Determine the (x, y) coordinate at the center of the cell enclosing the given text.  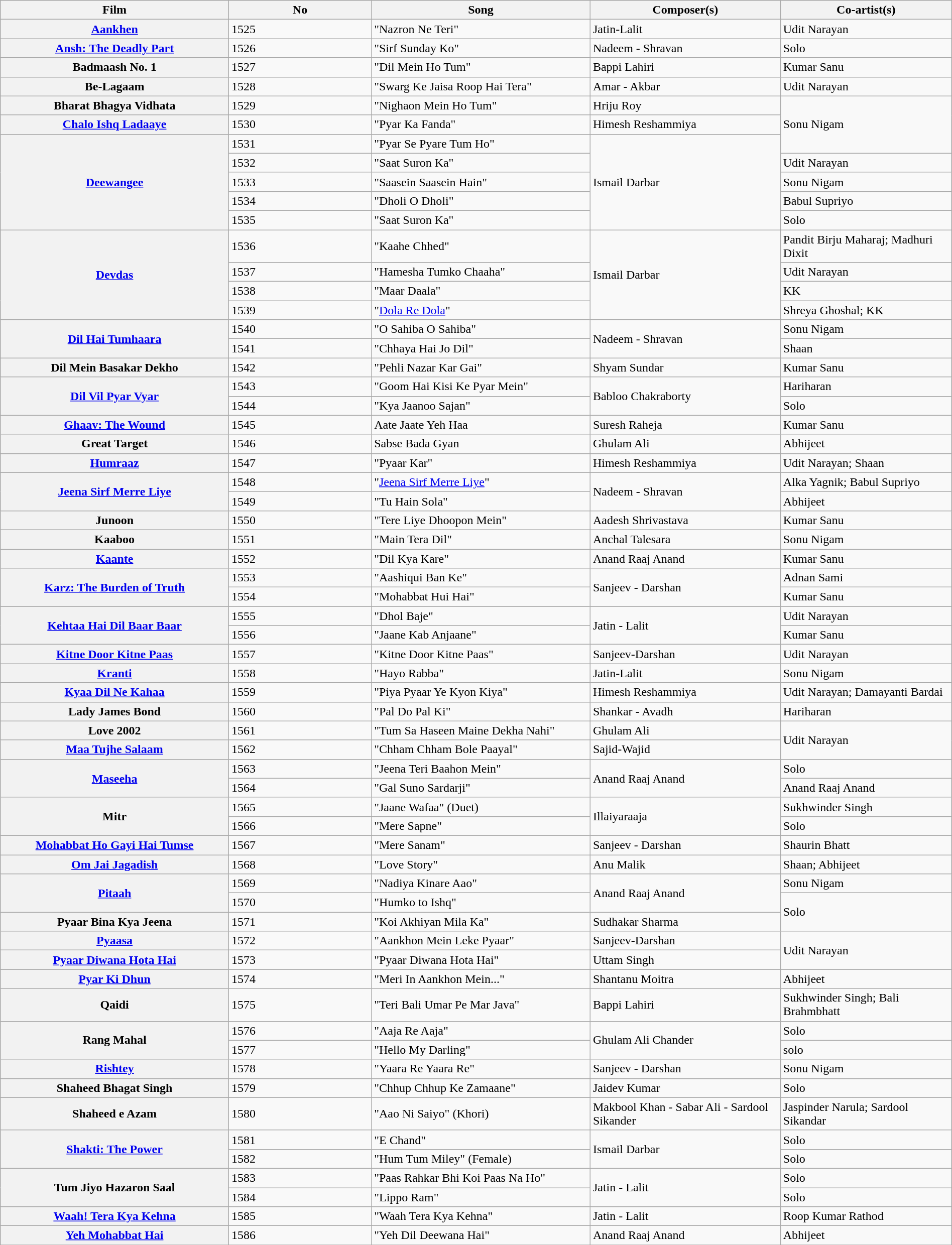
Kranti (114, 673)
Shaurin Bhatt (866, 845)
"Goom Hai Kisi Ke Pyar Mein" (481, 387)
Aate Jaate Yeh Haa (481, 425)
1559 (300, 692)
No (300, 10)
"Main Tera Dil" (481, 539)
Alka Yagnik; Babul Supriyo (866, 482)
1547 (300, 463)
Maa Tujhe Salaam (114, 750)
Kehtaa Hai Dil Baar Baar (114, 626)
1574 (300, 979)
Shaheed e Azam (114, 1113)
1581 (300, 1140)
"Tu Hain Sola" (481, 501)
1534 (300, 201)
Aankhen (114, 29)
KK (866, 291)
Shaheed Bhagat Singh (114, 1088)
Humraaz (114, 463)
"Pyar Ka Fanda" (481, 125)
1576 (300, 1031)
Junoon (114, 520)
"Lippo Ram" (481, 1197)
1526 (300, 48)
1571 (300, 922)
Film (114, 10)
"Dil Kya Kare" (481, 559)
1525 (300, 29)
Composer(s) (685, 10)
"Hello My Darling" (481, 1050)
"Chhaya Hai Jo Dil" (481, 348)
"Meri In Aankhon Mein..." (481, 979)
"Tere Liye Dhoopon Mein" (481, 520)
"Nadiya Kinare Aao" (481, 884)
1566 (300, 826)
1585 (300, 1216)
Dil Vil Pyar Vyar (114, 396)
"O Sahiba O Sahiba" (481, 329)
"Aaja Re Aaja" (481, 1031)
"Jaane Wafaa" (Duet) (481, 807)
Pitaah (114, 893)
1556 (300, 635)
"Tum Sa Haseen Maine Dekha Nahi" (481, 730)
1544 (300, 406)
"Swarg Ke Jaisa Roop Hai Tera" (481, 86)
Devdas (114, 275)
Adnan Sami (866, 578)
1543 (300, 387)
1548 (300, 482)
Badmaash No. 1 (114, 67)
Pyaar Bina Kya Jeena (114, 922)
Hriju Roy (685, 105)
1569 (300, 884)
Shreya Ghoshal; KK (866, 310)
Ghulam Ali Chander (685, 1040)
1553 (300, 578)
Tum Jiyo Hazaron Saal (114, 1187)
1539 (300, 310)
"Mere Sanam" (481, 845)
"Nighaon Mein Ho Tum" (481, 105)
Rang Mahal (114, 1040)
"Dil Mein Ho Tum" (481, 67)
1579 (300, 1088)
Bharat Bhagya Vidhata (114, 105)
"Pal Do Pal Ki" (481, 711)
1540 (300, 329)
Great Target (114, 444)
1555 (300, 616)
Anchal Talesara (685, 539)
1564 (300, 788)
1575 (300, 1005)
1577 (300, 1050)
Jaspinder Narula; Sardool Sikandar (866, 1113)
"Jaane Kab Anjaane" (481, 635)
solo (866, 1050)
"Gal Suno Sardarji" (481, 788)
1554 (300, 597)
"Sirf Sunday Ko" (481, 48)
1533 (300, 182)
Kaante (114, 559)
"Aao Ni Saiyo" (Khori) (481, 1113)
"Hamesha Tumko Chaaha" (481, 272)
1582 (300, 1159)
1563 (300, 769)
Deewangee (114, 182)
1565 (300, 807)
1545 (300, 425)
Kyaa Dil Ne Kahaa (114, 692)
"Aashiqui Ban Ke" (481, 578)
"Jeena Sirf Merre Liye" (481, 482)
"Pyar Se Pyare Tum Ho" (481, 144)
"Yaara Re Yaara Re" (481, 1069)
"Saasein Saasein Hain" (481, 182)
"Chhup Chhup Ke Zamaane" (481, 1088)
Babloo Chakraborty (685, 396)
"Teri Bali Umar Pe Mar Java" (481, 1005)
Qaidi (114, 1005)
"Maar Daala" (481, 291)
Lady James Bond (114, 711)
1560 (300, 711)
1573 (300, 960)
1557 (300, 654)
1584 (300, 1197)
1572 (300, 941)
Dil Hai Tumhaara (114, 339)
Suresh Raheja (685, 425)
"Dola Re Dola" (481, 310)
"Kya Jaanoo Sajan" (481, 406)
1546 (300, 444)
Amar - Akbar (685, 86)
"Mere Sapne" (481, 826)
Shantanu Moitra (685, 979)
Shakti: The Power (114, 1149)
"Aankhon Mein Leke Pyaar" (481, 941)
Co-artist(s) (866, 10)
Roop Kumar Rathod (866, 1216)
"Pyaar Diwana Hota Hai" (481, 960)
"Kaahe Chhed" (481, 246)
Jaidev Kumar (685, 1088)
"Humko to Ishq" (481, 903)
Karz: The Burden of Truth (114, 587)
1561 (300, 730)
"Pyaar Kar" (481, 463)
1542 (300, 367)
"Jeena Teri Baahon Mein" (481, 769)
Udit Narayan; Damayanti Bardai (866, 692)
1529 (300, 105)
1536 (300, 246)
Sukhwinder Singh (866, 807)
Makbool Khan - Sabar Ali - Sardool Sikander (685, 1113)
Ansh: The Deadly Part (114, 48)
Kaaboo (114, 539)
"Waah Tera Kya Kehna" (481, 1216)
1551 (300, 539)
Shyam Sundar (685, 367)
"Kitne Door Kitne Paas" (481, 654)
"Hayo Rabba" (481, 673)
Pyaar Diwana Hota Hai (114, 960)
Sabse Bada Gyan (481, 444)
1558 (300, 673)
Uttam Singh (685, 960)
"Dholi O Dholi" (481, 201)
1538 (300, 291)
Sajid-Wajid (685, 750)
1535 (300, 220)
Sudhakar Sharma (685, 922)
"Paas Rahkar Bhi Koi Paas Na Ho" (481, 1178)
1570 (300, 903)
1552 (300, 559)
Om Jai Jagadish (114, 864)
"Koi Akhiyan Mila Ka" (481, 922)
"Chham Chham Bole Paayal" (481, 750)
Shankar - Avadh (685, 711)
"Pehli Nazar Kar Gai" (481, 367)
Song (481, 10)
Illaiyaraaja (685, 816)
Love 2002 (114, 730)
Kitne Door Kitne Paas (114, 654)
1567 (300, 845)
1528 (300, 86)
Chalo Ishq Ladaaye (114, 125)
Mohabbat Ho Gayi Hai Tumse (114, 845)
1549 (300, 501)
Pandit Birju Maharaj; Madhuri Dixit (866, 246)
1583 (300, 1178)
1530 (300, 125)
Sukhwinder Singh; Bali Brahmbhatt (866, 1005)
"Piya Pyaar Ye Kyon Kiya" (481, 692)
Pyar Ki Dhun (114, 979)
Mitr (114, 816)
Be-Lagaam (114, 86)
"Mohabbat Hui Hai" (481, 597)
1532 (300, 163)
Ghaav: The Wound (114, 425)
Udit Narayan; Shaan (866, 463)
1562 (300, 750)
1580 (300, 1113)
Rishtey (114, 1069)
Shaan (866, 348)
"Love Story" (481, 864)
"Dhol Baje" (481, 616)
Babul Supriyo (866, 201)
Dil Mein Basakar Dekho (114, 367)
Jeena Sirf Merre Liye (114, 491)
Maseeha (114, 778)
1578 (300, 1069)
1527 (300, 67)
Shaan; Abhijeet (866, 864)
"Yeh Dil Deewana Hai" (481, 1235)
1541 (300, 348)
Waah! Tera Kya Kehna (114, 1216)
Pyaasa (114, 941)
Yeh Mohabbat Hai (114, 1235)
1550 (300, 520)
1531 (300, 144)
1537 (300, 272)
1568 (300, 864)
Anu Malik (685, 864)
"Hum Tum Miley" (Female) (481, 1159)
1586 (300, 1235)
"Nazron Ne Teri" (481, 29)
"E Chand" (481, 1140)
Aadesh Shrivastava (685, 520)
